Search for the cell housing the specified text and yield its (x, y) center coordinate. 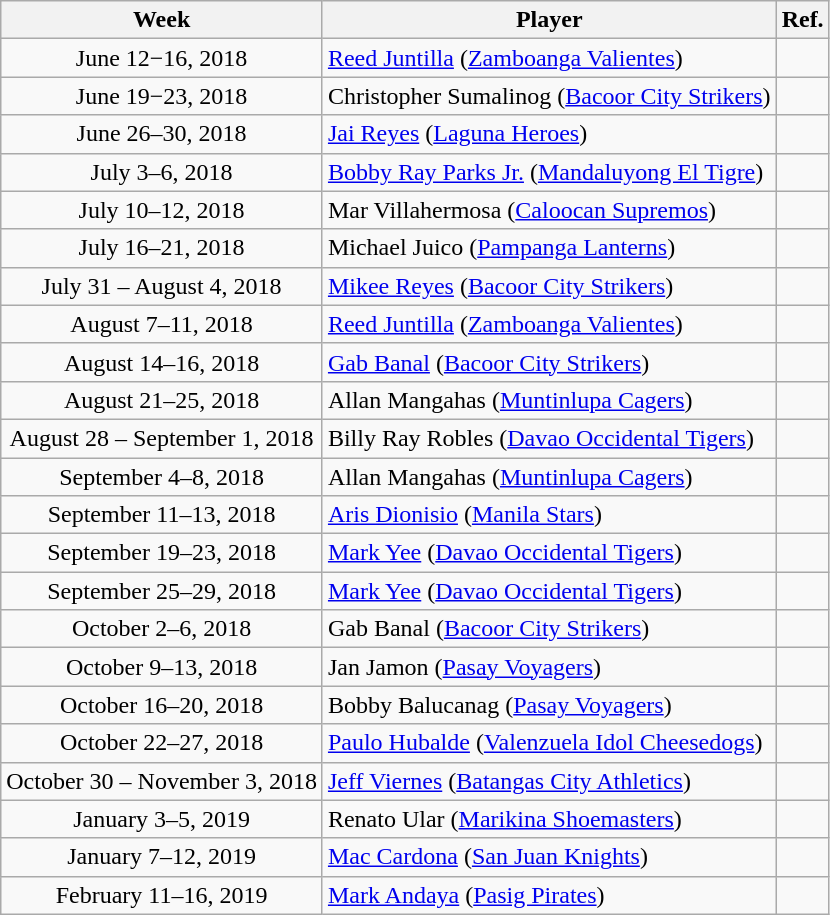
Bobby Balucanag (Pasay Voyagers) (549, 705)
Mark Andaya (Pasig Pirates) (549, 895)
October 22–27, 2018 (162, 743)
October 2–6, 2018 (162, 629)
Paulo Hubalde (Valenzuela Idol Cheesedogs) (549, 743)
Renato Ular (Marikina Shoemasters) (549, 819)
July 31 – August 4, 2018 (162, 286)
Bobby Ray Parks Jr. (Mandaluyong El Tigre) (549, 172)
October 30 – November 3, 2018 (162, 781)
August 28 – September 1, 2018 (162, 438)
Billy Ray Robles (Davao Occidental Tigers) (549, 438)
September 25–29, 2018 (162, 591)
September 19–23, 2018 (162, 553)
Player (549, 20)
Aris Dionisio (Manila Stars) (549, 515)
October 16–20, 2018 (162, 705)
October 9–13, 2018 (162, 667)
September 4–8, 2018 (162, 477)
Michael Juico (Pampanga Lanterns) (549, 248)
June 19−23, 2018 (162, 96)
Mac Cardona (San Juan Knights) (549, 857)
July 16–21, 2018 (162, 248)
June 12−16, 2018 (162, 58)
September 11–13, 2018 (162, 515)
January 3–5, 2019 (162, 819)
July 3–6, 2018 (162, 172)
August 21–25, 2018 (162, 400)
August 14–16, 2018 (162, 362)
Ref. (802, 20)
Christopher Sumalinog (Bacoor City Strikers) (549, 96)
July 10–12, 2018 (162, 210)
Mikee Reyes (Bacoor City Strikers) (549, 286)
Mar Villahermosa (Caloocan Supremos) (549, 210)
Jai Reyes (Laguna Heroes) (549, 134)
Week (162, 20)
January 7–12, 2019 (162, 857)
Jan Jamon (Pasay Voyagers) (549, 667)
Jeff Viernes (Batangas City Athletics) (549, 781)
June 26–30, 2018 (162, 134)
February 11–16, 2019 (162, 895)
August 7–11, 2018 (162, 324)
